Identify which cell holds the provided text, then report its (X, Y) central coordinate. 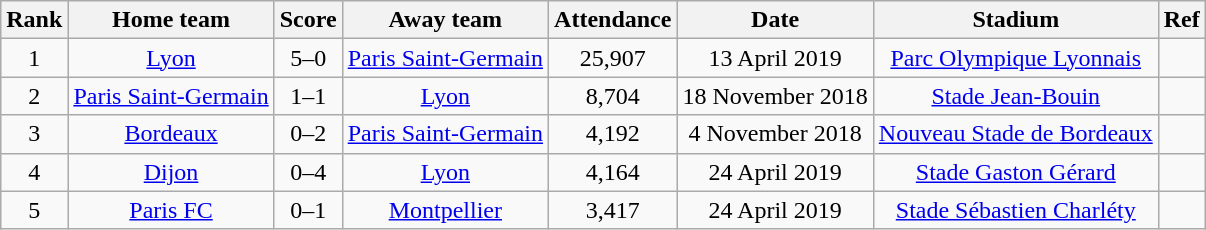
4 November 2018 (775, 134)
Montpellier (445, 210)
18 November 2018 (775, 96)
3 (34, 134)
Paris FC (171, 210)
5 (34, 210)
Bordeaux (171, 134)
0–4 (308, 172)
Away team (445, 20)
8,704 (613, 96)
Stade Sébastien Charléty (1016, 210)
Parc Olympique Lyonnais (1016, 58)
Stade Gaston Gérard (1016, 172)
Date (775, 20)
5–0 (308, 58)
Rank (34, 20)
1 (34, 58)
13 April 2019 (775, 58)
2 (34, 96)
4,192 (613, 134)
1–1 (308, 96)
Stade Jean-Bouin (1016, 96)
4,164 (613, 172)
3,417 (613, 210)
Home team (171, 20)
4 (34, 172)
Ref (1182, 20)
Score (308, 20)
Stadium (1016, 20)
25,907 (613, 58)
0–2 (308, 134)
0–1 (308, 210)
Nouveau Stade de Bordeaux (1016, 134)
Attendance (613, 20)
Dijon (171, 172)
